For the text-containing cell, return its midpoint in [X, Y] coordinate format. 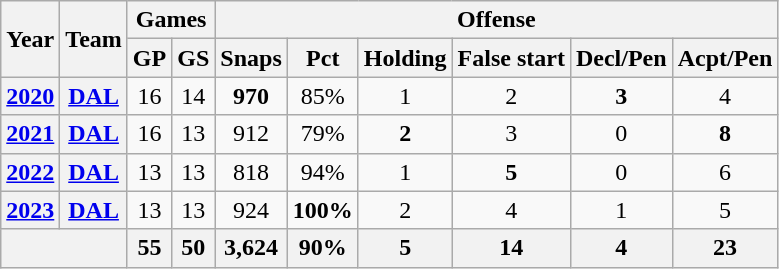
6 [725, 172]
GP [149, 58]
100% [322, 210]
55 [149, 248]
Team [94, 39]
3,624 [251, 248]
818 [251, 172]
2022 [30, 172]
Decl/Pen [621, 58]
912 [251, 134]
GS [194, 58]
50 [194, 248]
90% [322, 248]
Pct [322, 58]
Games [170, 20]
8 [725, 134]
Year [30, 39]
23 [725, 248]
2020 [30, 96]
970 [251, 96]
924 [251, 210]
False start [511, 58]
Offense [496, 20]
Holding [405, 58]
Snaps [251, 58]
2023 [30, 210]
Acpt/Pen [725, 58]
2021 [30, 134]
94% [322, 172]
79% [322, 134]
85% [322, 96]
